For the text-containing cell, return its midpoint in [X, Y] coordinate format. 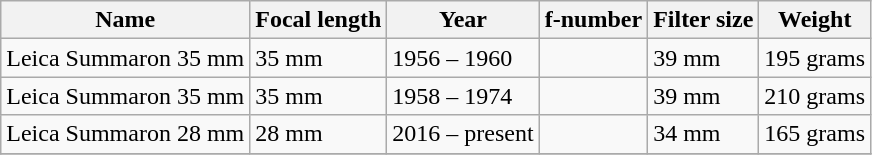
34 mm [704, 134]
Year [463, 20]
210 grams [815, 96]
Filter size [704, 20]
1958 – 1974 [463, 96]
f-number [593, 20]
2016 – present [463, 134]
165 grams [815, 134]
195 grams [815, 58]
28 mm [318, 134]
Weight [815, 20]
1956 – 1960 [463, 58]
Name [126, 20]
Leica Summaron 28 mm [126, 134]
Focal length [318, 20]
